Extract the [x, y] coordinate from the center of the cell holding the provided text.  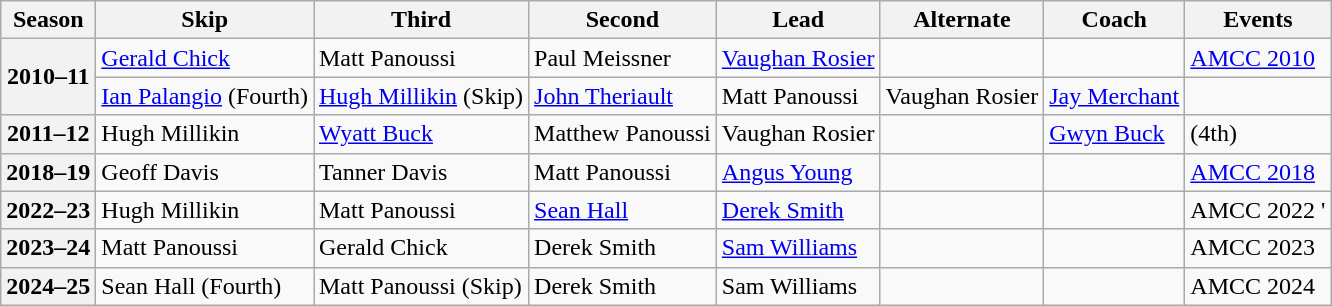
2018–19 [48, 172]
AMCC 2018 [1258, 172]
John Theriault [623, 96]
Second [623, 20]
Third [422, 20]
Tanner Davis [422, 172]
2011–12 [48, 134]
Season [48, 20]
Alternate [962, 20]
AMCC 2010 [1258, 58]
Paul Meissner [623, 58]
Ian Palangio (Fourth) [205, 96]
(4th) [1258, 134]
AMCC 2022 ' [1258, 210]
Skip [205, 20]
Geoff Davis [205, 172]
Sean Hall (Fourth) [205, 286]
2022–23 [48, 210]
Gwyn Buck [1114, 134]
Jay Merchant [1114, 96]
2024–25 [48, 286]
Lead [798, 20]
Matthew Panoussi [623, 134]
2010–11 [48, 77]
Wyatt Buck [422, 134]
Coach [1114, 20]
Events [1258, 20]
Angus Young [798, 172]
Hugh Millikin (Skip) [422, 96]
Sean Hall [623, 210]
AMCC 2023 [1258, 248]
2023–24 [48, 248]
Matt Panoussi (Skip) [422, 286]
AMCC 2024 [1258, 286]
